Search for the cell housing the specified text and yield its (X, Y) center coordinate. 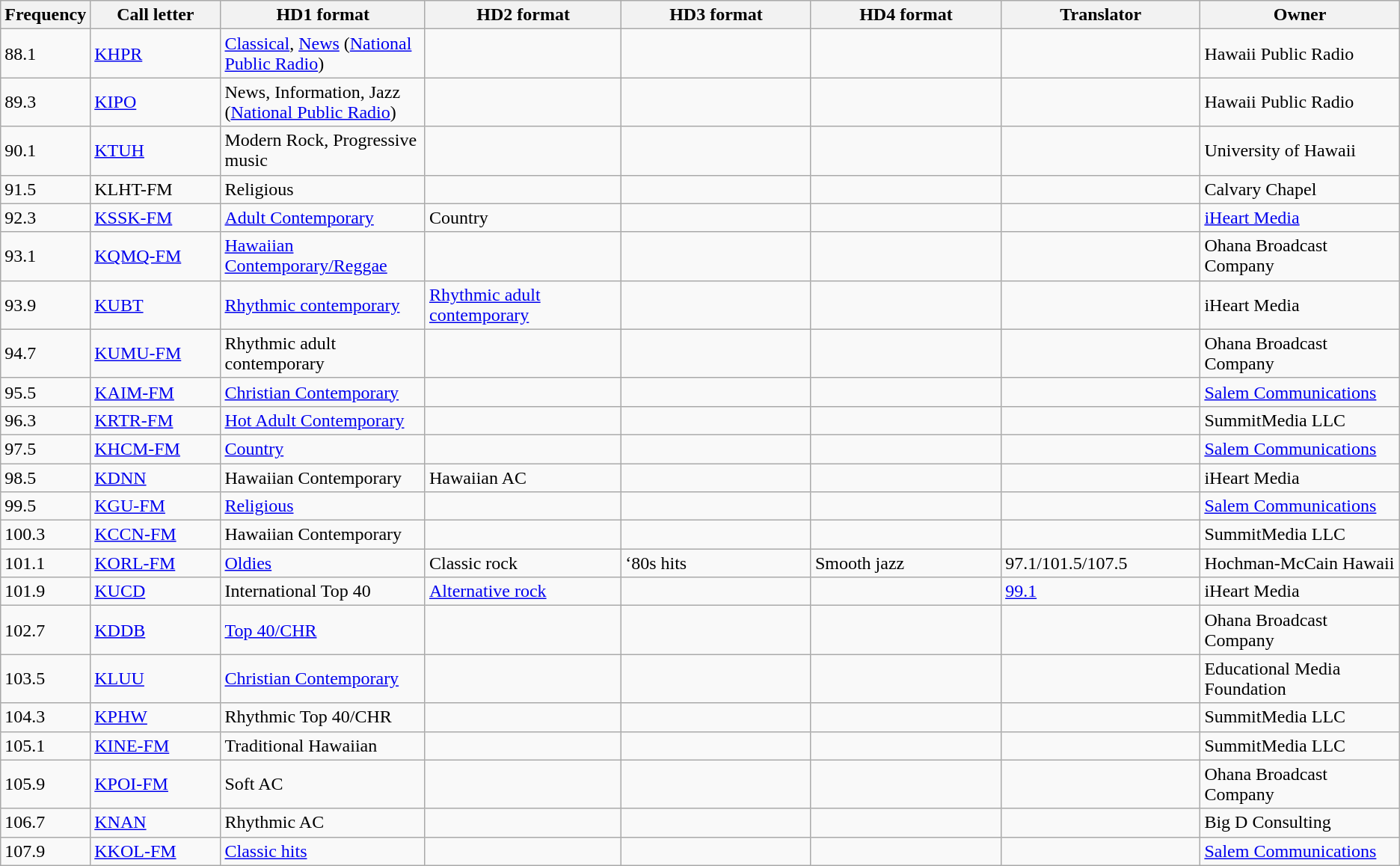
100.3 (46, 535)
HD1 format (323, 15)
KAIM-FM (156, 392)
KLHT-FM (156, 189)
92.3 (46, 218)
Translator (1101, 15)
97.1/101.5/107.5 (1101, 563)
Big D Consulting (1300, 823)
90.1 (46, 151)
Classical, News (National Public Radio) (323, 54)
International Top 40 (323, 592)
Rhythmic contemporary (323, 305)
HD4 format (906, 15)
KSSK-FM (156, 218)
KNAN (156, 823)
Educational Media Foundation (1300, 679)
KINE-FM (156, 746)
University of Hawaii (1300, 151)
KUCD (156, 592)
Oldies (323, 563)
Modern Rock, Progressive music (323, 151)
Call letter (156, 15)
96.3 (46, 420)
Rhythmic Top 40/CHR (323, 717)
HD2 format (523, 15)
Top 40/CHR (323, 630)
94.7 (46, 353)
Soft AC (323, 784)
95.5 (46, 392)
99.5 (46, 506)
Classic hits (323, 851)
KPOI-FM (156, 784)
Classic rock (523, 563)
98.5 (46, 478)
KCCN-FM (156, 535)
104.3 (46, 717)
99.1 (1101, 592)
KQMQ-FM (156, 256)
91.5 (46, 189)
KUBT (156, 305)
102.7 (46, 630)
KKOL-FM (156, 851)
‘80s hits (716, 563)
88.1 (46, 54)
Rhythmic AC (323, 823)
KPHW (156, 717)
103.5 (46, 679)
105.9 (46, 784)
Adult Contemporary (323, 218)
89.3 (46, 102)
105.1 (46, 746)
KRTR-FM (156, 420)
KIPO (156, 102)
KDNN (156, 478)
KDDB (156, 630)
Smooth jazz (906, 563)
Hawaiian AC (523, 478)
KORL-FM (156, 563)
KUMU-FM (156, 353)
Hochman-McCain Hawaii (1300, 563)
Traditional Hawaiian (323, 746)
Calvary Chapel (1300, 189)
101.1 (46, 563)
KGU-FM (156, 506)
HD3 format (716, 15)
Hot Adult Contemporary (323, 420)
97.5 (46, 449)
93.1 (46, 256)
Frequency (46, 15)
Hawaiian Contemporary/Reggae (323, 256)
News, Information, Jazz (National Public Radio) (323, 102)
KLUU (156, 679)
KHPR (156, 54)
Owner (1300, 15)
KHCM-FM (156, 449)
KTUH (156, 151)
Alternative rock (523, 592)
107.9 (46, 851)
101.9 (46, 592)
93.9 (46, 305)
106.7 (46, 823)
